Output the (x, y) coordinate of the center of the cell containing the given text.  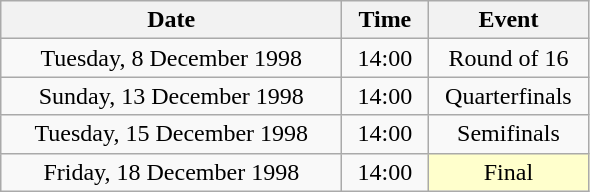
Tuesday, 8 December 1998 (172, 58)
Friday, 18 December 1998 (172, 172)
Quarterfinals (508, 96)
Event (508, 20)
Date (172, 20)
Final (508, 172)
Round of 16 (508, 58)
Semifinals (508, 134)
Sunday, 13 December 1998 (172, 96)
Tuesday, 15 December 1998 (172, 134)
Time (385, 20)
